Pinpoint the cell where the given text exists, returning its [x, y] midpoint coordinate. 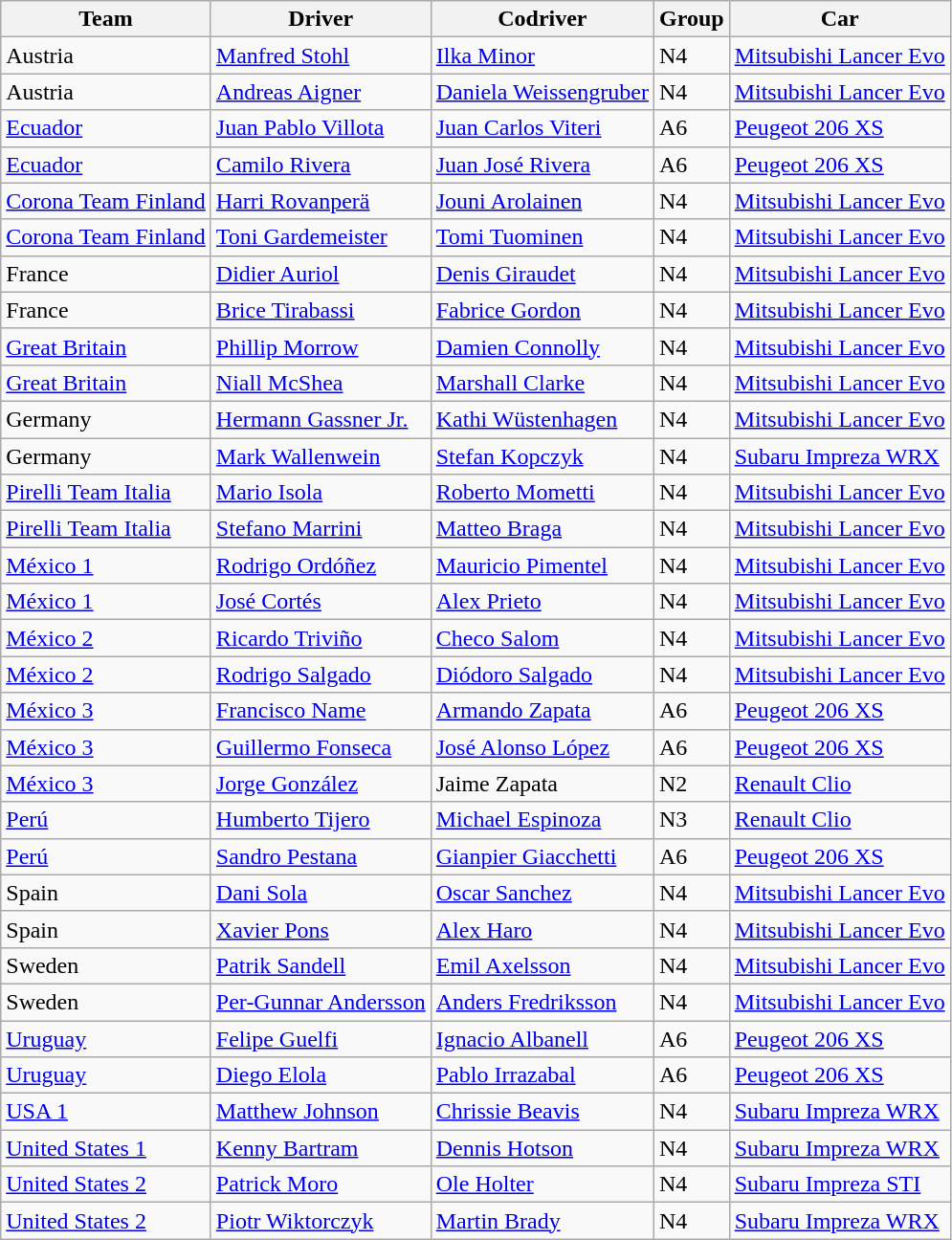
Jorge González [321, 784]
Humberto Tijero [321, 820]
Harri Rovanperä [321, 201]
Denis Giraudet [542, 274]
Andreas Aigner [321, 92]
Patrick Moro [321, 1185]
Brice Tirabassi [321, 310]
Juan Pablo Villota [321, 128]
Dennis Hotson [542, 1148]
Mark Wallenwein [321, 456]
José Cortés [321, 602]
Stefan Kopczyk [542, 456]
Ole Holter [542, 1185]
Gianpier Giacchetti [542, 856]
Group [691, 19]
Xavier Pons [321, 929]
Juan Carlos Viteri [542, 128]
Stefano Marrini [321, 529]
Fabrice Gordon [542, 310]
Niall McShea [321, 383]
Juan José Rivera [542, 165]
Diódoro Salgado [542, 675]
Felipe Guelfi [321, 1038]
N2 [691, 784]
Damien Connolly [542, 346]
Driver [321, 19]
Patrik Sandell [321, 965]
Michael Espinoza [542, 820]
Mario Isola [321, 493]
Ricardo Triviño [321, 638]
Jaime Zapata [542, 784]
Roberto Mometti [542, 493]
Matteo Braga [542, 529]
Rodrigo Ordóñez [321, 565]
Martin Brady [542, 1221]
Piotr Wiktorczyk [321, 1221]
Alex Prieto [542, 602]
Jouni Arolainen [542, 201]
Dani Sola [321, 893]
Sandro Pestana [321, 856]
Checo Salom [542, 638]
Toni Gardemeister [321, 237]
Manfred Stohl [321, 55]
Subaru Impreza STI [840, 1185]
Oscar Sanchez [542, 893]
Emil Axelsson [542, 965]
Team [106, 19]
Tomi Tuominen [542, 237]
Car [840, 19]
Alex Haro [542, 929]
Phillip Morrow [321, 346]
Diego Elola [321, 1075]
Anders Fredriksson [542, 1002]
Chrissie Beavis [542, 1112]
Rodrigo Salgado [321, 675]
José Alonso López [542, 747]
Daniela Weissengruber [542, 92]
Marshall Clarke [542, 383]
United States 1 [106, 1148]
Didier Auriol [321, 274]
Pablo Irrazabal [542, 1075]
Armando Zapata [542, 711]
Hermann Gassner Jr. [321, 419]
USA 1 [106, 1112]
Ilka Minor [542, 55]
Mauricio Pimentel [542, 565]
Camilo Rivera [321, 165]
Codriver [542, 19]
Per-Gunnar Andersson [321, 1002]
Guillermo Fonseca [321, 747]
Francisco Name [321, 711]
Kathi Wüstenhagen [542, 419]
Kenny Bartram [321, 1148]
Ignacio Albanell [542, 1038]
N3 [691, 820]
Matthew Johnson [321, 1112]
